Pinpoint the cell where the given text exists, returning its (x, y) midpoint coordinate. 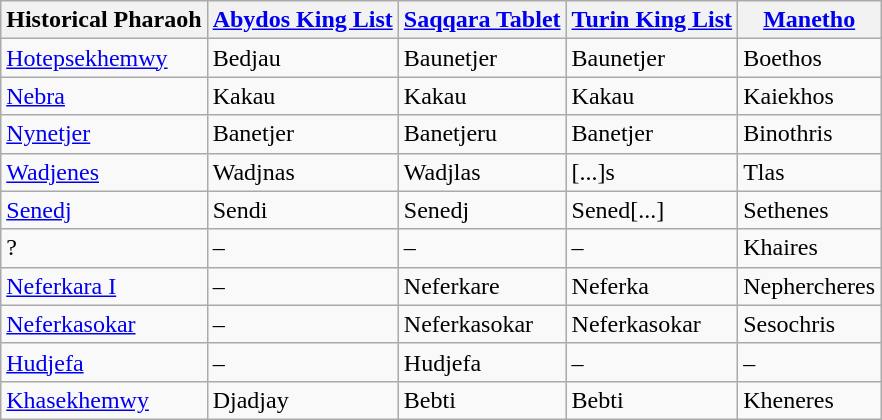
Nephercheres (810, 286)
Wadjenes (104, 172)
? (104, 248)
Manetho (810, 20)
Sethenes (810, 210)
Wadjnas (302, 172)
Khaires (810, 248)
Binothris (810, 134)
Neferkare (482, 286)
Sesochris (810, 324)
Saqqara Tablet (482, 20)
Wadjlas (482, 172)
Nebra (104, 96)
[...]s (652, 172)
Hotepsekhemwy (104, 58)
Tlas (810, 172)
Khasekhemwy (104, 400)
Nynetjer (104, 134)
Kaiekhos (810, 96)
Neferka (652, 286)
Turin King List (652, 20)
Bedjau (302, 58)
Abydos King List (302, 20)
Banetjeru (482, 134)
Historical Pharaoh (104, 20)
Sendi (302, 210)
Djadjay (302, 400)
Neferkara I (104, 286)
Kheneres (810, 400)
Boethos (810, 58)
Sened[...] (652, 210)
